Pinpoint the cell where the given text exists, returning its (x, y) midpoint coordinate. 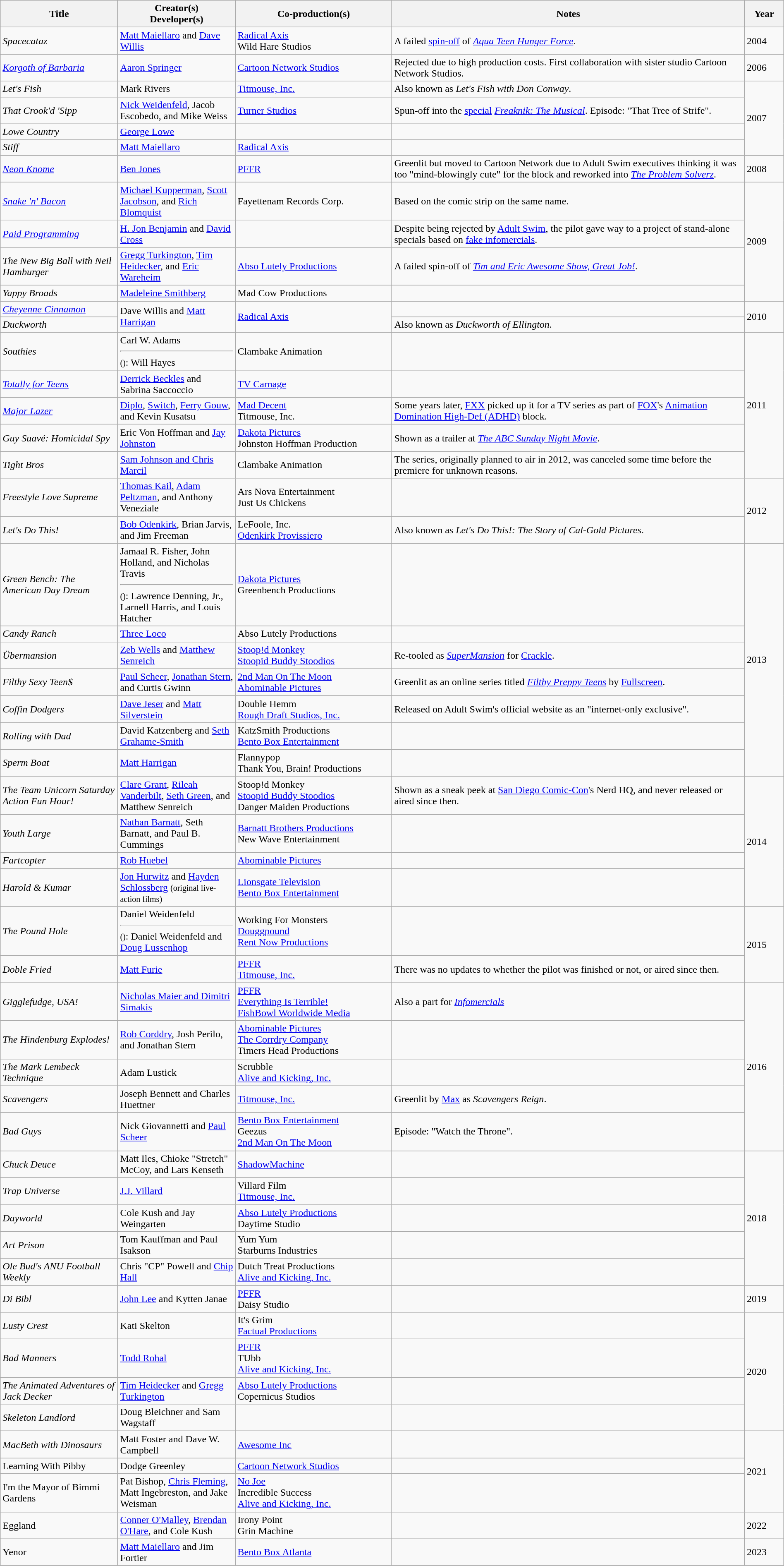
PFFR (313, 169)
2008 (764, 169)
2016 (764, 1067)
Villard FilmTitmouse, Inc. (313, 1191)
Shown as a sneak peek at San Diego Comic-Con's Nerd HQ, and never released or aired since then. (568, 795)
Also known as Let's Do This!: The Story of Cal-Gold Pictures. (568, 530)
Mad DecentTitmouse, Inc. (313, 411)
Stiff (59, 147)
Yenor (59, 1552)
Joseph Bennett and Charles Huettner (177, 1099)
Matt Maiellaro (177, 147)
2015 (764, 945)
Art Prison (59, 1245)
Nick Weidenfeld, Jacob Escobedo, and Mike Weiss (177, 110)
2006 (764, 68)
Adam Lustick (177, 1072)
Eggland (59, 1525)
2nd Man On The MoonAbominable Pictures (313, 682)
Korgoth of Barbaria (59, 68)
Gregg Turkington, Tim Heidecker, and Eric Wareheim (177, 266)
Candy Ranch (59, 634)
Tight Bros (59, 465)
2004 (764, 41)
Cole Kush and Jay Weingarten (177, 1218)
Dave Willis and Matt Harrigan (177, 317)
Mark Rivers (177, 89)
Filthy Sexy Teen$ (59, 682)
There was no updates to whether the pilot was finished or not, or aired since then. (568, 969)
The Hindenburg Explodes! (59, 1040)
MacBeth with Dinosaurs (59, 1445)
The Animated Adventures of Jack Decker (59, 1391)
A failed spin-off of Aqua Teen Hunger Force. (568, 41)
2022 (764, 1525)
Yum YumStarburns Industries (313, 1245)
Also known as Let's Fish with Don Conway. (568, 89)
Three Loco (177, 634)
2018 (764, 1218)
Bad Manners (59, 1358)
Also a part for Infomercials (568, 1002)
2020 (764, 1372)
Rolling with Dad (59, 736)
Rob Corddry, Josh Perilo, and Jonathan Stern (177, 1040)
Bob Odenkirk, Brian Jarvis, and Jim Freeman (177, 530)
The Mark Lembeck Technique (59, 1072)
Southies (59, 352)
Let's Do This! (59, 530)
David Katzenberg and Seth Grahame-Smith (177, 736)
2010 (764, 317)
FlannypopThank You, Brain! Productions (313, 763)
Bad Guys (59, 1132)
Thomas Kail, Adam Peltzman, and Anthony Veneziale (177, 497)
Matt Maiellaro and Dave Willis (177, 41)
Stoop!d MonkeyStoopid Buddy StoodiosDanger Maiden Productions (313, 795)
Major Lazer (59, 411)
Dakota PicturesGreenbench Productions (313, 585)
Some years later, FXX picked up it for a TV series as part of FOX's Animation Domination High-Def (ADHD) block. (568, 411)
Also known as Duckworth of Ellington. (568, 325)
Jon Hurwitz and Hayden Schlossberg (original live-action films) (177, 887)
Harold & Kumar (59, 887)
J.J. Villard (177, 1191)
Dave Jeser and Matt Silverstein (177, 709)
Mad Cow Productions (313, 293)
Totally for Teens (59, 384)
Shown as a trailer at The ABC Sunday Night Movie. (568, 438)
Eric Von Hoffman and Jay Johnston (177, 438)
John Lee and Kytten Janae (177, 1298)
Michael Kupperman, Scott Jacobson, and Rich Blomquist (177, 201)
Spacecataz (59, 41)
Gigglefudge, USA! (59, 1002)
Clare Grant, Rileah Vanderbilt, Seth Green, and Matthew Senreich (177, 795)
H. Jon Benjamin and David Cross (177, 233)
Nathan Barnatt, Seth Barnatt, and Paul B. Cummings (177, 834)
2009 (764, 242)
KatzSmith ProductionsBento Box Entertainment (313, 736)
Yappy Broads (59, 293)
Übermansion (59, 655)
Chuck Deuce (59, 1164)
George Lowe (177, 132)
Matt Foster and Dave W. Campbell (177, 1445)
Let's Fish (59, 89)
2013 (764, 659)
Guy Suavé: Homicidal Spy (59, 438)
Irony PointGrin Machine (313, 1525)
Chris "CP" Powell and Chip Hall (177, 1272)
The New Big Ball with Neil Hamburger (59, 266)
2011 (764, 405)
Re-tooled as SuperMansion for Crackle. (568, 655)
Doug Bleichner and Sam Wagstaff (177, 1417)
Sam Johnson and Chris Marcil (177, 465)
Madeleine Smithberg (177, 293)
Snake 'n' Bacon (59, 201)
Learning With Pibby (59, 1466)
Abominable PicturesThe Corrdry CompanyTimers Head Productions (313, 1040)
Fayettenam Records Corp. (313, 201)
Tom Kauffman and Paul Isakson (177, 1245)
Double HemmRough Draft Studios, Inc. (313, 709)
Greenlit as an online series titled Filthy Preppy Teens by Fullscreen. (568, 682)
TV Carnage (313, 384)
Stoop!d MonkeyStoopid Buddy Stoodios (313, 655)
Turner Studios (313, 110)
PFFRTUbbAlive and Kicking, Inc. (313, 1358)
Cheyenne Cinnamon (59, 309)
Based on the comic strip on the same name. (568, 201)
Tim Heidecker and Gregg Turkington (177, 1391)
Freestyle Love Supreme (59, 497)
Duckworth (59, 325)
Fartcopter (59, 861)
Abso Lutely ProductionsDaytime Studio (313, 1218)
Notes (568, 14)
2007 (764, 118)
Bento Box Atlanta (313, 1552)
Released on Adult Swim's official website as an "internet-only exclusive". (568, 709)
I'm the Mayor of Bimmi Gardens (59, 1493)
Awesome Inc (313, 1445)
PFFRTitmouse, Inc. (313, 969)
Scavengers (59, 1099)
Pat Bishop, Chris Fleming, Matt Ingebreston, and Jake Weisman (177, 1493)
Nicholas Maier and Dimitri Simakis (177, 1002)
2021 (764, 1471)
The series, originally planned to air in 2012, was canceled some time before the premiere for unknown reasons. (568, 465)
Zeb Wells and Matthew Senreich (177, 655)
Daniel Weidenfeld(): Daniel Weidenfeld and Doug Lussenhop (177, 931)
2012 (764, 511)
Lowe Country (59, 132)
A failed spin-off of Tim and Eric Awesome Show, Great Job!. (568, 266)
The Team Unicorn Saturday Action Fun Hour! (59, 795)
Bento Box EntertainmentGeezus2nd Man On The Moon (313, 1132)
Dayworld (59, 1218)
It's GrimFactual Productions (313, 1326)
Derrick Beckles and Sabrina Saccoccio (177, 384)
Matt Furie (177, 969)
Matt Maiellaro and Jim Fortier (177, 1552)
Spun-off into the special Freaknik: The Musical. Episode: "That Tree of Strife". (568, 110)
Nick Giovannetti and Paul Scheer (177, 1132)
No JoeIncredible SuccessAlive and Kicking, Inc. (313, 1493)
Matt Iles, Chioke "Stretch" McCoy, and Lars Kenseth (177, 1164)
The Pound Hole (59, 931)
Matt Harrigan (177, 763)
Year (764, 14)
Trap Universe (59, 1191)
Title (59, 14)
Barnatt Brothers ProductionsNew Wave Entertainment (313, 834)
Dutch Treat ProductionsAlive and Kicking, Inc. (313, 1272)
Abominable Pictures (313, 861)
Di Bibl (59, 1298)
ShadowMachine (313, 1164)
Jamaal R. Fisher, John Holland, and Nicholas Travis(): Lawrence Denning, Jr., Larnell Harris, and Louis Hatcher (177, 585)
Despite being rejected by Adult Swim, the pilot gave way to a project of stand-alone specials based on fake infomercials. (568, 233)
Green Bench: The American Day Dream (59, 585)
Abso Lutely ProductionsCopernicus Studios (313, 1391)
Aaron Springer (177, 68)
Doble Fried (59, 969)
Ole Bud's ANU Football Weekly (59, 1272)
Skeleton Landlord (59, 1417)
Lionsgate TelevisionBento Box Entertainment (313, 887)
Carl W. Adams(): Will Hayes (177, 352)
Ben Jones (177, 169)
Co-production(s) (313, 14)
2019 (764, 1298)
PFFREverything Is Terrible!FishBowl Worldwide Media (313, 1002)
PFFRDaisy Studio (313, 1298)
Youth Large (59, 834)
Creator(s)Developer(s) (177, 14)
Paul Scheer, Jonathan Stern, and Curtis Gwinn (177, 682)
Conner O'Malley, Brendan O'Hare, and Cole Kush (177, 1525)
Neon Knome (59, 169)
Coffin Dodgers (59, 709)
Diplo, Switch, Ferry Gouw, and Kevin Kusatsu (177, 411)
Todd Rohal (177, 1358)
Rejected due to high production costs. First collaboration with sister studio Cartoon Network Studios. (568, 68)
Working For MonstersDouggpoundRent Now Productions (313, 931)
Paid Programming (59, 233)
2023 (764, 1552)
ScrubbleAlive and Kicking, Inc. (313, 1072)
Dakota PicturesJohnston Hoffman Production (313, 438)
That Crook'd 'Sipp (59, 110)
LeFoole, Inc.Odenkirk Provissiero (313, 530)
Dodge Greenley (177, 1466)
Rob Huebel (177, 861)
Kati Skelton (177, 1326)
2014 (764, 841)
Ars Nova EntertainmentJust Us Chickens (313, 497)
Greenlit by Max as Scavengers Reign. (568, 1099)
Lusty Crest (59, 1326)
Episode: "Watch the Throne". (568, 1132)
Sperm Boat (59, 763)
Radical AxisWild Hare Studios (313, 41)
